Capture the cell that displays the provided text and extract its (x, y) central coordinate. 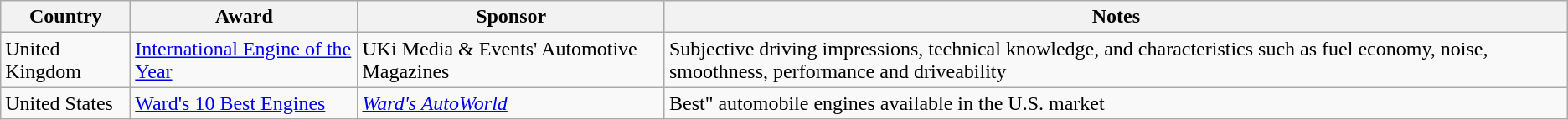
Ward's 10 Best Engines (245, 103)
Subjective driving impressions, technical knowledge, and characteristics such as fuel economy, noise, smoothness, performance and driveability (1116, 60)
Country (65, 17)
Best" automobile engines available in the U.S. market (1116, 103)
International Engine of the Year (245, 60)
United Kingdom (65, 60)
Ward's AutoWorld (511, 103)
Notes (1116, 17)
United States (65, 103)
UKi Media & Events' Automotive Magazines (511, 60)
Award (245, 17)
Sponsor (511, 17)
